From the cell containing the given text, extract its center point as [x, y] coordinate. 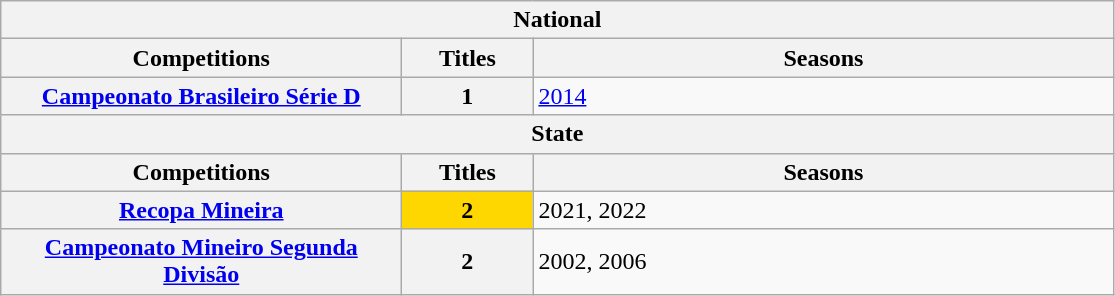
National [558, 20]
Campeonato Brasileiro Série D [202, 96]
2002, 2006 [824, 262]
Campeonato Mineiro Segunda Divisão [202, 262]
2021, 2022 [824, 210]
State [558, 134]
1 [468, 96]
Recopa Mineira [202, 210]
2014 [824, 96]
